Search for the cell housing the specified text and yield its [X, Y] center coordinate. 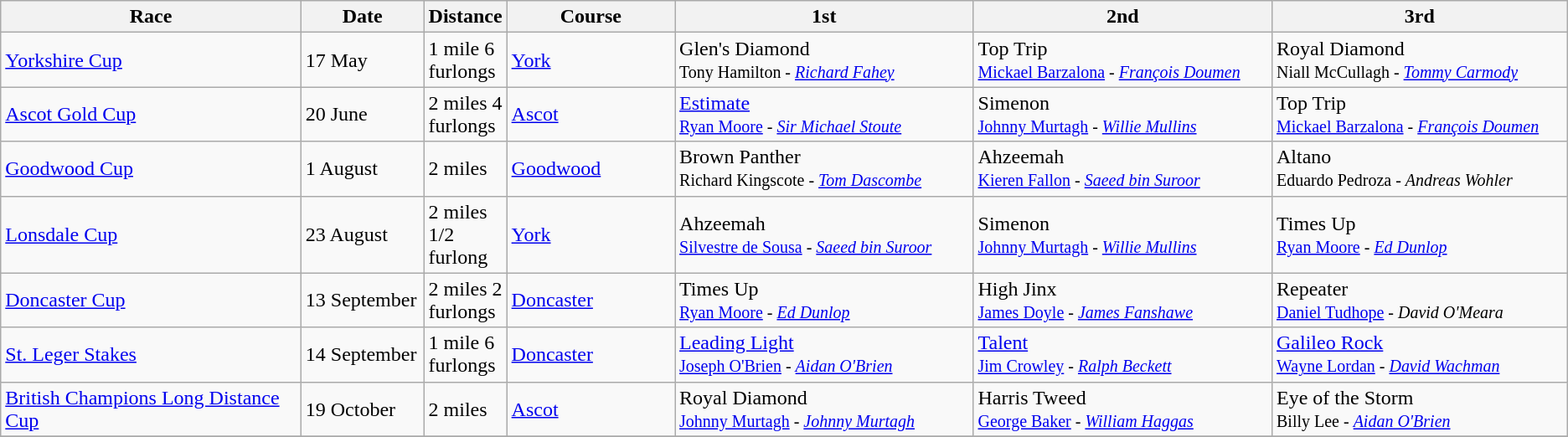
High JinxJames Doyle - James Fanshawe [1122, 300]
Eye of the StormBilly Lee - Aidan O'Brien [1419, 409]
1st [824, 17]
TalentJim Crowley - Ralph Beckett [1122, 355]
3rd [1419, 17]
Distance [466, 17]
Royal DiamondJohnny Murtagh - Johnny Murtagh [824, 409]
Race [151, 17]
Lonsdale Cup [151, 234]
AhzeemahKieren Fallon - Saeed bin Suroor [1122, 169]
Date [362, 17]
23 August [362, 234]
Goodwood Cup [151, 169]
Leading LightJoseph O'Brien - Aidan O'Brien [824, 355]
Goodwood [591, 169]
EstimateRyan Moore - Sir Michael Stoute [824, 114]
Brown PantherRichard Kingscote - Tom Dascombe [824, 169]
14 September [362, 355]
1 August [362, 169]
AhzeemahSilvestre de Sousa - Saeed bin Suroor [824, 234]
Glen's DiamondTony Hamilton - Richard Fahey [824, 60]
Ascot Gold Cup [151, 114]
2nd [1122, 17]
AltanoEduardo Pedroza - Andreas Wohler [1419, 169]
Doncaster Cup [151, 300]
17 May [362, 60]
Royal DiamondNiall McCullagh - Tommy Carmody [1419, 60]
2 miles 2 furlongs [466, 300]
Course [591, 17]
St. Leger Stakes [151, 355]
2 miles 4 furlongs [466, 114]
Galileo RockWayne Lordan - David Wachman [1419, 355]
2 miles 1/2 furlong [466, 234]
20 June [362, 114]
19 October [362, 409]
RepeaterDaniel Tudhope - David O'Meara [1419, 300]
British Champions Long Distance Cup [151, 409]
Harris TweedGeorge Baker - William Haggas [1122, 409]
Yorkshire Cup [151, 60]
13 September [362, 300]
